Locate the cell with the specified text and output its [x, y] center coordinate. 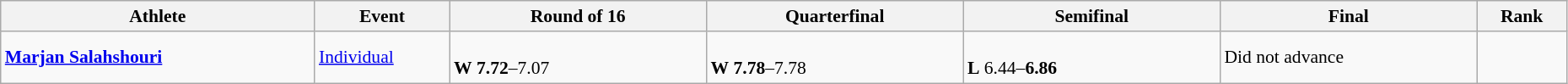
Athlete [158, 16]
W 7.78–7.78 [835, 58]
Final [1348, 16]
Event [382, 16]
Quarterfinal [835, 16]
Marjan Salahshouri [158, 58]
L 6.44–6.86 [1091, 58]
Semifinal [1091, 16]
Rank [1522, 16]
W 7.72–7.07 [579, 58]
Round of 16 [579, 16]
Did not advance [1348, 58]
Individual [382, 58]
